Capture the cell that displays the provided text and extract its (X, Y) central coordinate. 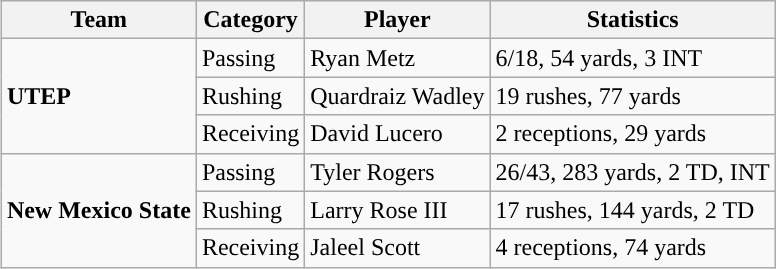
Ryan Metz (398, 58)
Player (398, 20)
Statistics (632, 20)
Tyler Rogers (398, 172)
New Mexico State (98, 210)
UTEP (98, 96)
2 receptions, 29 yards (632, 134)
Category (250, 20)
David Lucero (398, 134)
Team (98, 20)
Jaleel Scott (398, 248)
4 receptions, 74 yards (632, 248)
6/18, 54 yards, 3 INT (632, 58)
17 rushes, 144 yards, 2 TD (632, 210)
Quardraiz Wadley (398, 96)
19 rushes, 77 yards (632, 96)
Larry Rose III (398, 210)
26/43, 283 yards, 2 TD, INT (632, 172)
